Capture the cell that displays the provided text and extract its (X, Y) central coordinate. 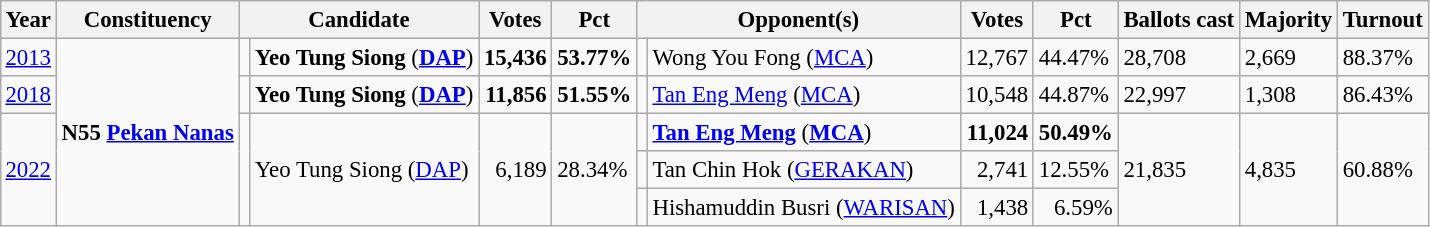
6,189 (516, 170)
60.88% (1382, 170)
2022 (28, 170)
2018 (28, 95)
Hishamuddin Busri (WARISAN) (804, 208)
88.37% (1382, 57)
44.47% (1076, 57)
53.77% (594, 57)
N55 Pekan Nanas (148, 132)
Wong You Fong (MCA) (804, 57)
12,767 (996, 57)
Tan Chin Hok (GERAKAN) (804, 170)
28.34% (594, 170)
Ballots cast (1178, 20)
6.59% (1076, 208)
50.49% (1076, 133)
2013 (28, 57)
44.87% (1076, 95)
21,835 (1178, 170)
1,438 (996, 208)
Majority (1288, 20)
11,856 (516, 95)
Candidate (359, 20)
Year (28, 20)
28,708 (1178, 57)
1,308 (1288, 95)
86.43% (1382, 95)
Constituency (148, 20)
4,835 (1288, 170)
2,669 (1288, 57)
10,548 (996, 95)
2,741 (996, 170)
51.55% (594, 95)
22,997 (1178, 95)
Turnout (1382, 20)
11,024 (996, 133)
Opponent(s) (799, 20)
15,436 (516, 57)
12.55% (1076, 170)
